Detect which cell encompasses the target text, then output its (X, Y) center coordinate. 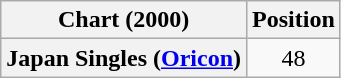
Chart (2000) (124, 20)
Position (294, 20)
48 (294, 58)
Japan Singles (Oricon) (124, 58)
